Capture the cell that displays the provided text and extract its [X, Y] central coordinate. 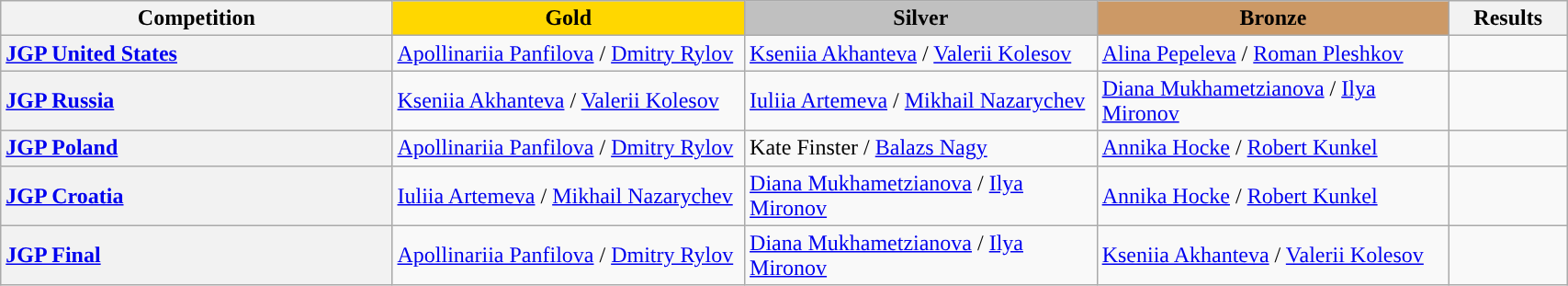
Competition [197, 18]
JGP United States [197, 53]
JGP Poland [197, 148]
JGP Russia [197, 101]
JGP Croatia [197, 195]
Alina Pepeleva / Roman Pleshkov [1273, 53]
Results [1508, 18]
JGP Final [197, 256]
Bronze [1273, 18]
Silver [921, 18]
Kate Finster / Balazs Nagy [921, 148]
Gold [569, 18]
